For the text-containing cell, return its midpoint in (x, y) coordinate format. 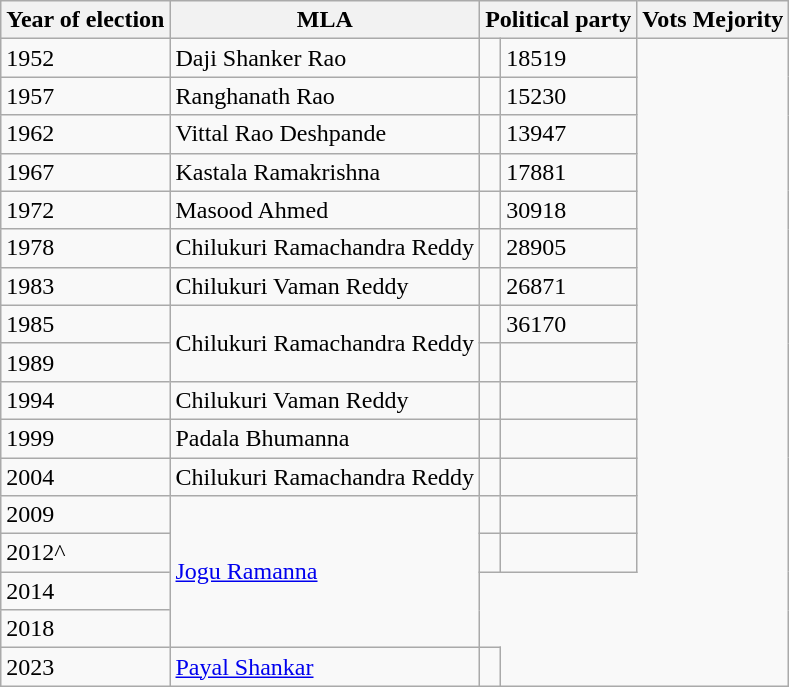
1972 (86, 210)
1994 (86, 400)
2023 (86, 667)
1967 (86, 172)
Year of election (86, 20)
1978 (86, 248)
36170 (569, 324)
Vots Mejority (713, 20)
2004 (86, 477)
13947 (569, 134)
26871 (569, 286)
Masood Ahmed (325, 210)
2018 (86, 629)
Vittal Rao Deshpande (325, 134)
Daji Shanker Rao (325, 58)
2009 (86, 515)
15230 (569, 96)
2012^ (86, 553)
1957 (86, 96)
1999 (86, 438)
18519 (569, 58)
1985 (86, 324)
30918 (569, 210)
1989 (86, 362)
Ranghanath Rao (325, 96)
Jogu Ramanna (325, 572)
Padala Bhumanna (325, 438)
1952 (86, 58)
1962 (86, 134)
Kastala Ramakrishna (325, 172)
Political party (558, 20)
17881 (569, 172)
Payal Shankar (325, 667)
MLA (325, 20)
28905 (569, 248)
2014 (86, 591)
1983 (86, 286)
